Identify which cell holds the provided text, then report its [X, Y] central coordinate. 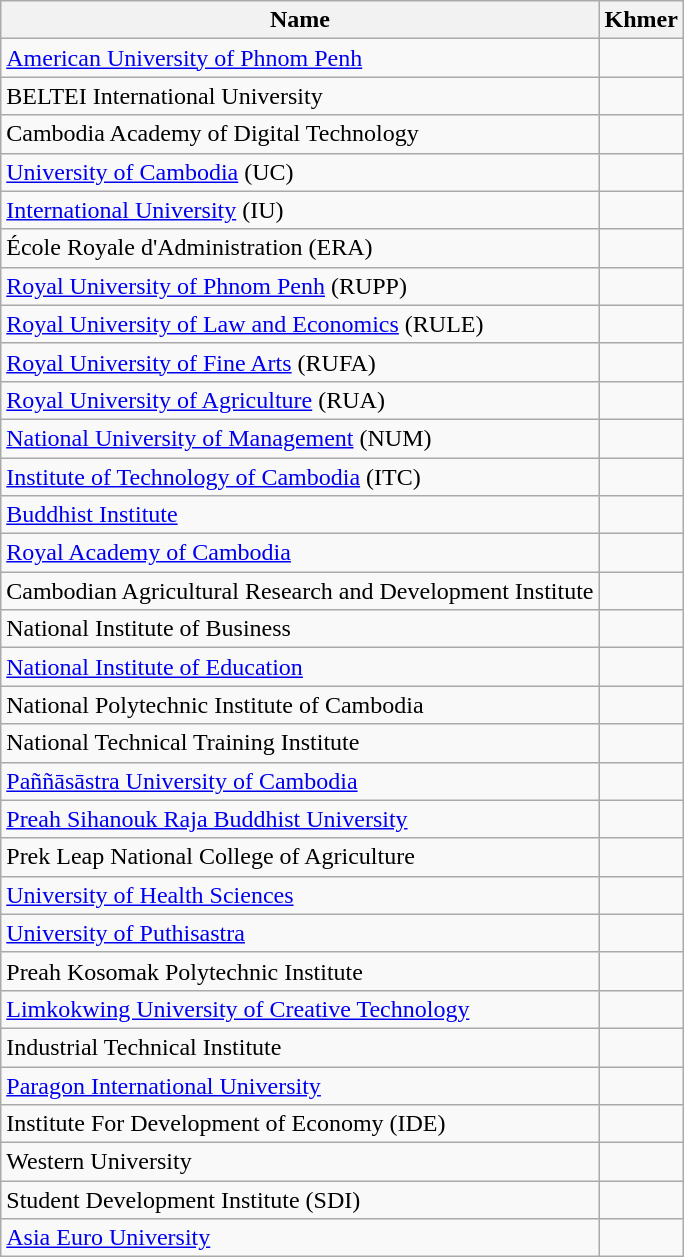
Prek Leap National College of Agriculture [300, 857]
International University (IU) [300, 210]
Preah Sihanouk Raja Buddhist University [300, 819]
Royal University of Law and Economics (RULE) [300, 324]
BELTEI International University [300, 96]
University of Health Sciences [300, 895]
Preah Kosomak Polytechnic Institute [300, 971]
Western University [300, 1162]
Cambodian Agricultural Research and Development Institute [300, 591]
University of Puthisastra [300, 933]
American University of Phnom Penh [300, 58]
National Polytechnic Institute of Cambodia [300, 705]
Paññāsāstra University of Cambodia [300, 781]
Royal University of Agriculture (RUA) [300, 400]
Khmer [641, 20]
Student Development Institute (SDI) [300, 1200]
Limkokwing University of Creative Technology [300, 1009]
Royal Academy of Cambodia [300, 553]
Institute For Development of Economy (IDE) [300, 1124]
École Royale d'Administration (ERA) [300, 248]
Name [300, 20]
Institute of Technology of Cambodia (ITC) [300, 477]
National Institute of Education [300, 667]
Royal University of Phnom Penh (RUPP) [300, 286]
National Institute of Business [300, 629]
National Technical Training Institute [300, 743]
Cambodia Academy of Digital Technology [300, 134]
Buddhist Institute [300, 515]
Royal University of Fine Arts (RUFA) [300, 362]
National University of Management (NUM) [300, 438]
Industrial Technical Institute [300, 1047]
Paragon International University [300, 1085]
Asia Euro University [300, 1238]
University of Cambodia (UC) [300, 172]
